Identify which cell holds the provided text, then report its (X, Y) central coordinate. 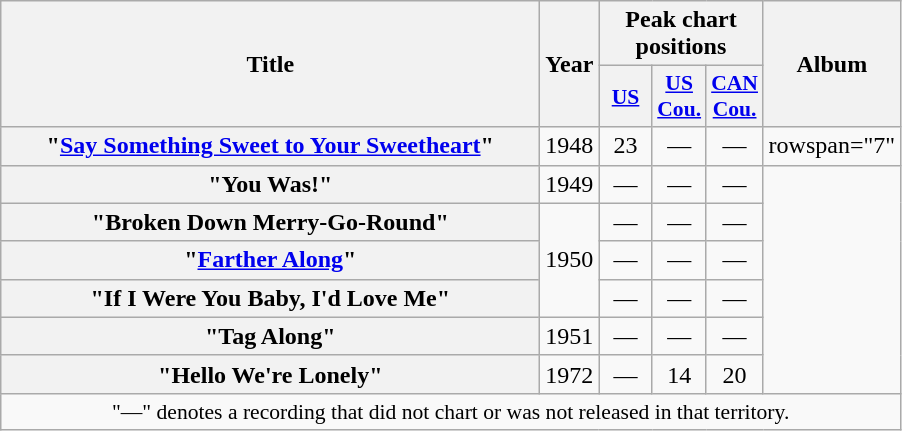
"Broken Down Merry-Go-Round" (270, 222)
23 (626, 146)
1948 (570, 146)
1949 (570, 184)
"—" denotes a recording that did not chart or was not released in that territory. (451, 411)
"You Was!" (270, 184)
"Hello We're Lonely" (270, 374)
Album (832, 64)
CANCou. (734, 96)
Peak chart positions (681, 34)
"Say Something Sweet to Your Sweetheart" (270, 146)
US (626, 96)
1950 (570, 260)
USCou. (679, 96)
"Farther Along" (270, 260)
20 (734, 374)
1972 (570, 374)
14 (679, 374)
Title (270, 64)
"Tag Along" (270, 336)
rowspan="7" (832, 146)
1951 (570, 336)
Year (570, 64)
"If I Were You Baby, I'd Love Me" (270, 298)
